Identify which cell holds the provided text, then report its [x, y] central coordinate. 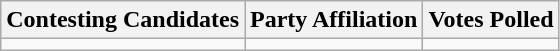
Contesting Candidates [123, 20]
Votes Polled [491, 20]
Party Affiliation [334, 20]
